Return [x, y] of the center of cell containing provided text 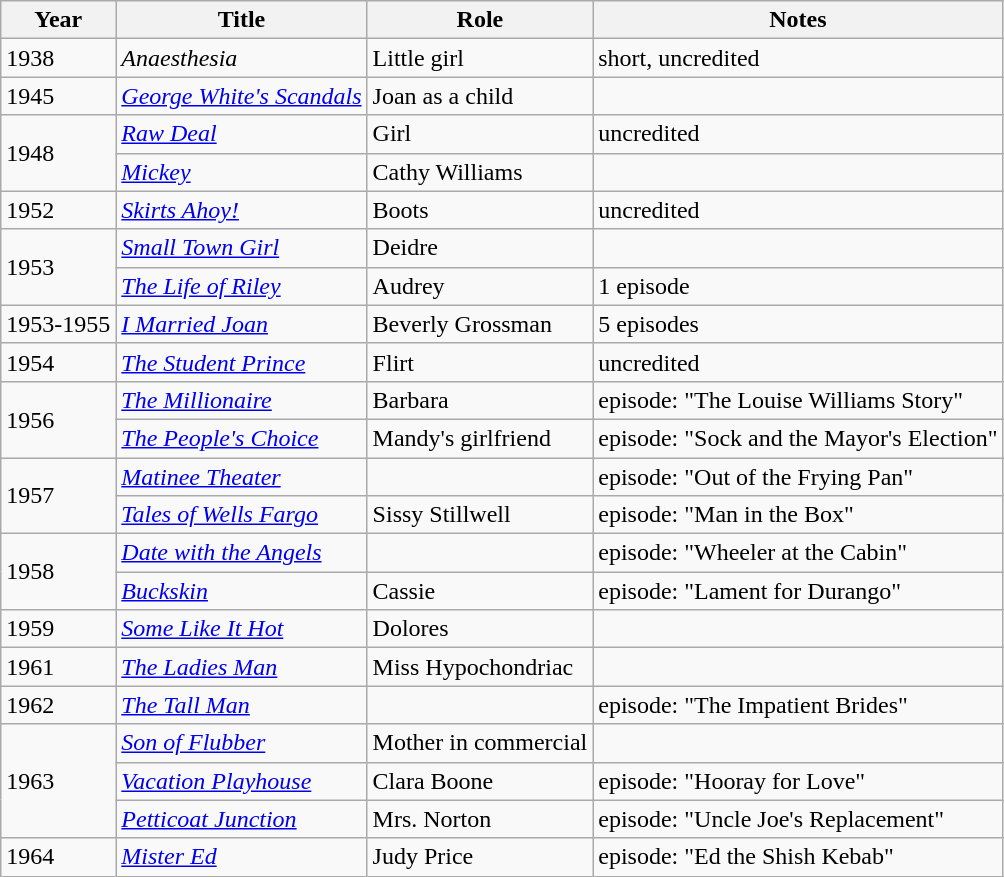
1 episode [798, 286]
Year [58, 20]
Some Like It Hot [242, 629]
1957 [58, 496]
5 episodes [798, 324]
Boots [480, 210]
Anaesthesia [242, 58]
1962 [58, 705]
Date with the Angels [242, 553]
Beverly Grossman [480, 324]
episode: "Out of the Frying Pan" [798, 477]
1938 [58, 58]
episode: "The Louise Williams Story" [798, 400]
Cassie [480, 591]
episode: "Uncle Joe's Replacement" [798, 819]
Joan as a child [480, 96]
Title [242, 20]
I Married Joan [242, 324]
1961 [58, 667]
1963 [58, 781]
The People's Choice [242, 438]
episode: "Ed the Shish Kebab" [798, 857]
Girl [480, 134]
Son of Flubber [242, 743]
Matinee Theater [242, 477]
The Millionaire [242, 400]
Little girl [480, 58]
The Student Prince [242, 362]
Mickey [242, 172]
Mother in commercial [480, 743]
Petticoat Junction [242, 819]
Flirt [480, 362]
Tales of Wells Fargo [242, 515]
Clara Boone [480, 781]
The Life of Riley [242, 286]
Buckskin [242, 591]
Dolores [480, 629]
1945 [58, 96]
1948 [58, 153]
Mrs. Norton [480, 819]
1959 [58, 629]
Mister Ed [242, 857]
1953-1955 [58, 324]
episode: "Sock and the Mayor's Election" [798, 438]
Notes [798, 20]
Skirts Ahoy! [242, 210]
The Ladies Man [242, 667]
Role [480, 20]
Barbara [480, 400]
episode: "Hooray for Love" [798, 781]
episode: "Lament for Durango" [798, 591]
Miss Hypochondriac [480, 667]
episode: "Man in the Box" [798, 515]
1956 [58, 419]
1964 [58, 857]
Deidre [480, 248]
Judy Price [480, 857]
1953 [58, 267]
1954 [58, 362]
episode: "Wheeler at the Cabin" [798, 553]
Small Town Girl [242, 248]
short, uncredited [798, 58]
episode: "The Impatient Brides" [798, 705]
George White's Scandals [242, 96]
Sissy Stillwell [480, 515]
1952 [58, 210]
1958 [58, 572]
Audrey [480, 286]
Mandy's girlfriend [480, 438]
Raw Deal [242, 134]
The Tall Man [242, 705]
Vacation Playhouse [242, 781]
Cathy Williams [480, 172]
